Capture the cell that displays the provided text and extract its (x, y) central coordinate. 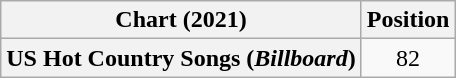
Chart (2021) (181, 20)
US Hot Country Songs (Billboard) (181, 58)
82 (408, 58)
Position (408, 20)
